Locate the cell with the specified text and output its (x, y) center coordinate. 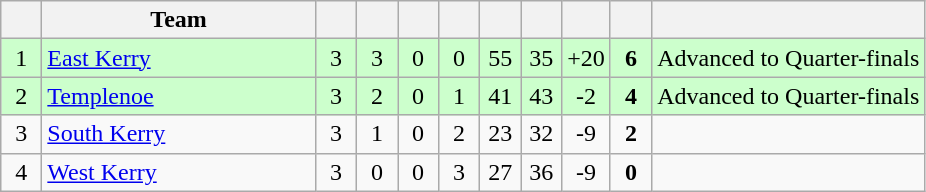
23 (500, 134)
East Kerry (179, 58)
+20 (586, 58)
West Kerry (179, 172)
35 (542, 58)
41 (500, 96)
36 (542, 172)
6 (630, 58)
-2 (586, 96)
Templenoe (179, 96)
27 (500, 172)
43 (542, 96)
South Kerry (179, 134)
32 (542, 134)
Team (179, 20)
55 (500, 58)
